Return (X, Y) of the center of cell containing provided text 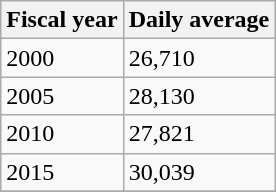
Fiscal year (62, 20)
28,130 (199, 96)
27,821 (199, 134)
30,039 (199, 172)
26,710 (199, 58)
Daily average (199, 20)
2010 (62, 134)
2005 (62, 96)
2000 (62, 58)
2015 (62, 172)
